Scan for the cell matching the given text and deliver its [X, Y] coordinate at center. 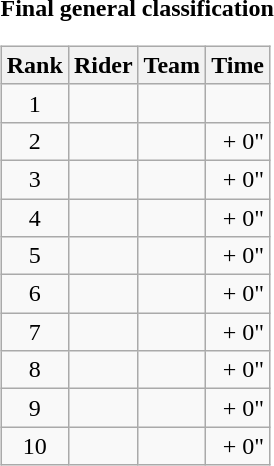
Rider [103, 65]
7 [34, 332]
5 [34, 256]
Time [238, 65]
6 [34, 294]
1 [34, 103]
Team [172, 65]
9 [34, 408]
4 [34, 217]
3 [34, 179]
10 [34, 446]
2 [34, 141]
8 [34, 370]
Rank [34, 65]
